Capture the cell that displays the provided text and extract its (X, Y) central coordinate. 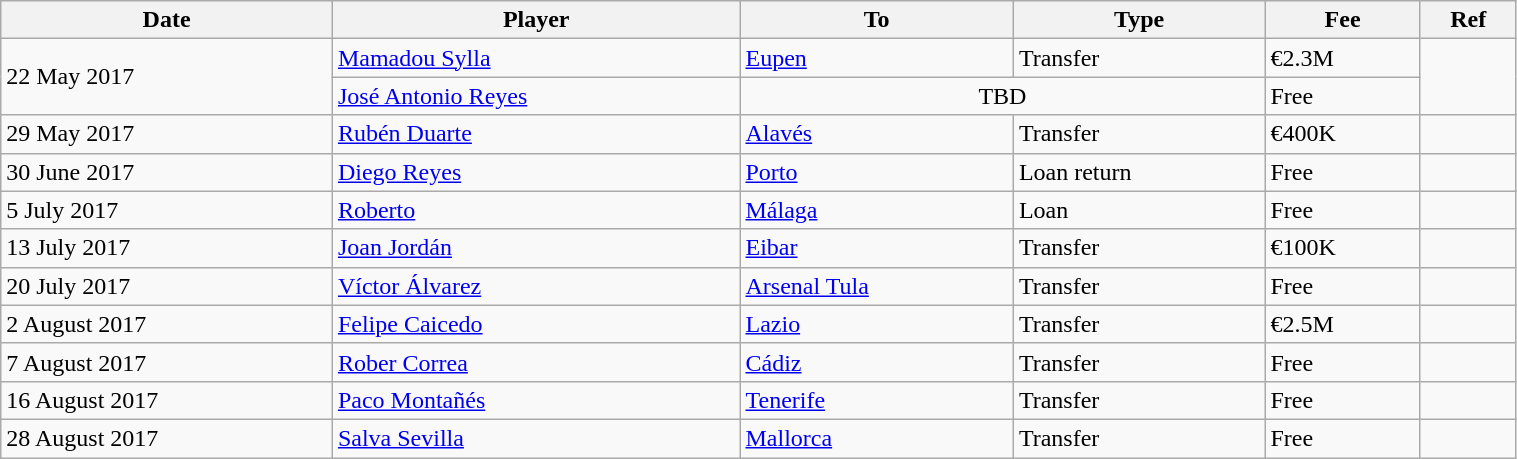
Rubén Duarte (536, 134)
20 July 2017 (167, 286)
Loan (1139, 210)
Alavés (876, 134)
€2.3M (1342, 58)
13 July 2017 (167, 248)
28 August 2017 (167, 438)
Arsenal Tula (876, 286)
Felipe Caicedo (536, 324)
30 June 2017 (167, 172)
29 May 2017 (167, 134)
Mamadou Sylla (536, 58)
Lazio (876, 324)
Paco Montañés (536, 400)
Tenerife (876, 400)
Málaga (876, 210)
€400K (1342, 134)
€100K (1342, 248)
22 May 2017 (167, 77)
Rober Correa (536, 362)
7 August 2017 (167, 362)
José Antonio Reyes (536, 96)
Fee (1342, 20)
Cádiz (876, 362)
Porto (876, 172)
Eibar (876, 248)
16 August 2017 (167, 400)
Loan return (1139, 172)
Eupen (876, 58)
Player (536, 20)
Roberto (536, 210)
To (876, 20)
€2.5M (1342, 324)
Diego Reyes (536, 172)
2 August 2017 (167, 324)
Type (1139, 20)
TBD (1002, 96)
Date (167, 20)
Joan Jordán (536, 248)
Víctor Álvarez (536, 286)
5 July 2017 (167, 210)
Mallorca (876, 438)
Ref (1468, 20)
Salva Sevilla (536, 438)
